From the cell containing the given text, extract its center point as (X, Y) coordinate. 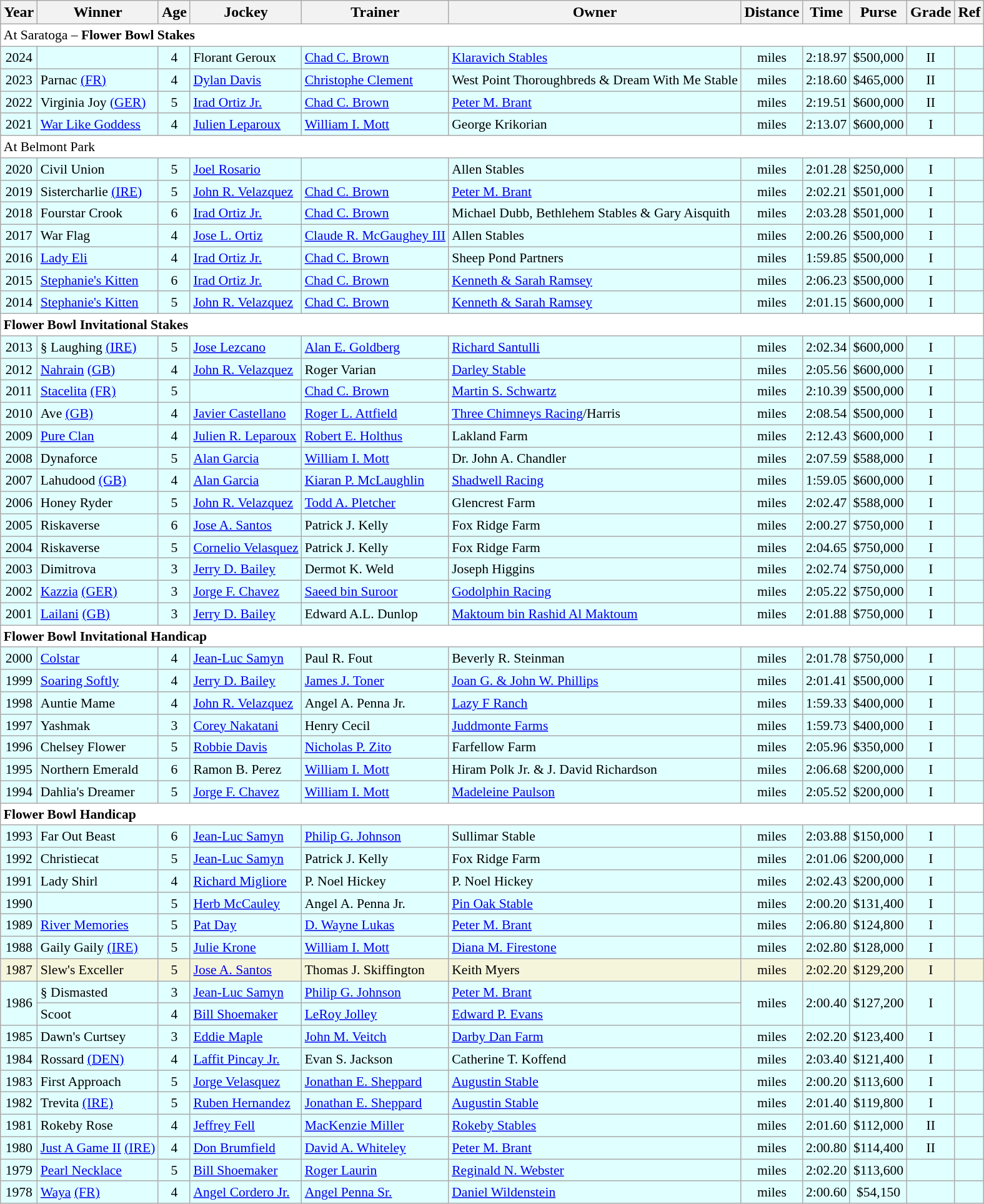
Christophe Clement (375, 80)
Roger L. Attfield (375, 413)
War Flag (98, 235)
Northern Emerald (98, 769)
Daniel Wildenstein (595, 1192)
Saeed bin Suroor (375, 591)
Joan G. & John W. Phillips (595, 681)
Ref (970, 12)
2021 (19, 124)
2020 (19, 169)
$123,400 (878, 1037)
2016 (19, 258)
2000 (19, 658)
1981 (19, 1125)
$54,150 (878, 1192)
1985 (19, 1037)
At Saratoga – Flower Bowl Stakes (492, 36)
Joseph Higgins (595, 570)
Year (19, 12)
Florant Geroux (246, 57)
Rokeby Stables (595, 1125)
Dahlia's Dreamer (98, 792)
Joel Rosario (246, 169)
John M. Veitch (375, 1037)
1992 (19, 859)
1:59.33 (826, 703)
Martin S. Schwartz (595, 392)
2:18.97 (826, 57)
Flower Bowl Invitational Handicap (492, 636)
2015 (19, 280)
LeRoy Jolley (375, 1014)
2010 (19, 413)
Juddmonte Farms (595, 725)
James J. Toner (375, 681)
2:01.41 (826, 681)
Richard Migliore (246, 881)
$127,200 (878, 1003)
Nicholas P. Zito (375, 748)
Richard Santulli (595, 347)
Nahrain (GB) (98, 369)
1982 (19, 1103)
Christiecat (98, 859)
$121,400 (878, 1059)
1988 (19, 947)
Winner (98, 12)
Jorge Velasquez (246, 1081)
Pat Day (246, 925)
1983 (19, 1081)
Jose L. Ortiz (246, 235)
2:02.34 (826, 347)
2002 (19, 591)
2:03.40 (826, 1059)
Julie Krone (246, 947)
Lahudood (GB) (98, 480)
Time (826, 12)
2006 (19, 503)
Lailani (GB) (98, 614)
Lazy F Ranch (595, 703)
Slew's Exceller (98, 970)
2:00.60 (826, 1192)
Far Out Beast (98, 836)
Roger Laurin (375, 1170)
1989 (19, 925)
2012 (19, 369)
Alan E. Goldberg (375, 347)
Trevita (IRE) (98, 1103)
Roger Varian (375, 369)
1:59.73 (826, 725)
Cornelio Velasquez (246, 547)
2023 (19, 80)
Corey Nakatani (246, 725)
2:03.28 (826, 214)
Robbie Davis (246, 748)
1994 (19, 792)
2:00.40 (826, 1003)
2:01.06 (826, 859)
Pearl Necklace (98, 1170)
2:00.26 (826, 235)
Farfellow Farm (595, 748)
Just A Game II (IRE) (98, 1148)
2:04.65 (826, 547)
1978 (19, 1192)
Don Brumfield (246, 1148)
Rossard (DEN) (98, 1059)
$150,000 (878, 836)
Pin Oak Stable (595, 903)
David A. Whiteley (375, 1148)
Soaring Softly (98, 681)
Pure Clan (98, 436)
2:01.78 (826, 658)
Flower Bowl Handicap (492, 814)
Lakland Farm (595, 436)
2:00.80 (826, 1148)
Kazzia (GER) (98, 591)
2013 (19, 347)
1:59.05 (826, 480)
Catherine T. Koffend (595, 1059)
2:05.56 (826, 369)
Gaily Gaily (IRE) (98, 947)
Paul R. Fout (375, 658)
2001 (19, 614)
2005 (19, 525)
Javier Castellano (246, 413)
Claude R. McGaughey III (375, 235)
Grade (931, 12)
2:19.51 (826, 102)
Laffit Pincay Jr. (246, 1059)
$114,400 (878, 1148)
Edward P. Evans (595, 1014)
2:02.43 (826, 881)
Rokeby Rose (98, 1125)
2022 (19, 102)
Beverly R. Steinman (595, 658)
Flower Bowl Invitational Stakes (492, 325)
Edward A.L. Dunlop (375, 614)
Darley Stable (595, 369)
Ramon B. Perez (246, 769)
2:05.52 (826, 792)
River Memories (98, 925)
2024 (19, 57)
Michael Dubb, Bethlehem Stables & Gary Aisquith (595, 214)
Kiaran P. McLaughlin (375, 480)
1980 (19, 1148)
$250,000 (878, 169)
2:06.68 (826, 769)
Lady Shirl (98, 881)
$128,000 (878, 947)
Dynaforce (98, 458)
Angel Cordero Jr. (246, 1192)
Todd A. Pletcher (375, 503)
2011 (19, 392)
2004 (19, 547)
2:00.27 (826, 525)
First Approach (98, 1081)
Thomas J. Skiffington (375, 970)
2:01.15 (826, 302)
Darby Dan Farm (595, 1037)
2:12.43 (826, 436)
2:18.60 (826, 80)
Owner (595, 12)
Age (174, 12)
1987 (19, 970)
Jockey (246, 12)
Jeffrey Fell (246, 1125)
At Belmont Park (492, 147)
Ave (GB) (98, 413)
Julien Leparoux (246, 124)
1990 (19, 903)
§ Dismasted (98, 992)
1995 (19, 769)
2:05.22 (826, 591)
1997 (19, 725)
Ruben Hernandez (246, 1103)
2:13.07 (826, 124)
$129,200 (878, 970)
§ Laughing (IRE) (98, 347)
2:08.54 (826, 413)
1999 (19, 681)
2:06.23 (826, 280)
2:01.60 (826, 1125)
Hiram Polk Jr. & J. David Richardson (595, 769)
Glencrest Farm (595, 503)
Civil Union (98, 169)
1986 (19, 1003)
Fourstar Crook (98, 214)
1984 (19, 1059)
2007 (19, 480)
Dimitrova (98, 570)
Auntie Mame (98, 703)
1:59.85 (826, 258)
Dawn's Curtsey (98, 1037)
2:01.40 (826, 1103)
$124,800 (878, 925)
2018 (19, 214)
Honey Ryder (98, 503)
2:05.96 (826, 748)
2003 (19, 570)
1998 (19, 703)
Maktoum bin Rashid Al Maktoum (595, 614)
2:06.80 (826, 925)
Herb McCauley (246, 903)
1979 (19, 1170)
Godolphin Racing (595, 591)
Evan S. Jackson (375, 1059)
$112,000 (878, 1125)
Dr. John A. Chandler (595, 458)
Shadwell Racing (595, 480)
$465,000 (878, 80)
Klaravich Stables (595, 57)
Virginia Joy (GER) (98, 102)
Robert E. Holthus (375, 436)
Stacelita (FR) (98, 392)
2:02.74 (826, 570)
Colstar (98, 658)
1996 (19, 748)
2017 (19, 235)
Keith Myers (595, 970)
$119,800 (878, 1103)
War Like Goddess (98, 124)
Distance (772, 12)
Sistercharlie (IRE) (98, 191)
Parnac (FR) (98, 80)
2008 (19, 458)
Sheep Pond Partners (595, 258)
Waya (FR) (98, 1192)
2014 (19, 302)
Yashmak (98, 725)
2:10.39 (826, 392)
Angel Penna Sr. (375, 1192)
Three Chimneys Racing/Harris (595, 413)
Sullimar Stable (595, 836)
Chelsey Flower (98, 748)
Trainer (375, 12)
1991 (19, 881)
Madeleine Paulson (595, 792)
2:01.88 (826, 614)
$350,000 (878, 748)
2:02.80 (826, 947)
D. Wayne Lukas (375, 925)
Jose Lezcano (246, 347)
2019 (19, 191)
2:02.47 (826, 503)
Henry Cecil (375, 725)
Purse (878, 12)
George Krikorian (595, 124)
MacKenzie Miller (375, 1125)
2:07.59 (826, 458)
2:02.21 (826, 191)
Scoot (98, 1014)
Reginald N. Webster (595, 1170)
Dylan Davis (246, 80)
Lady Eli (98, 258)
2:03.88 (826, 836)
1993 (19, 836)
Eddie Maple (246, 1037)
2:01.28 (826, 169)
Julien R. Leparoux (246, 436)
West Point Thoroughbreds & Dream With Me Stable (595, 80)
2009 (19, 436)
Dermot K. Weld (375, 570)
Diana M. Firestone (595, 947)
$131,400 (878, 903)
